Extract the [X, Y] coordinate from the center of the cell holding the provided text.  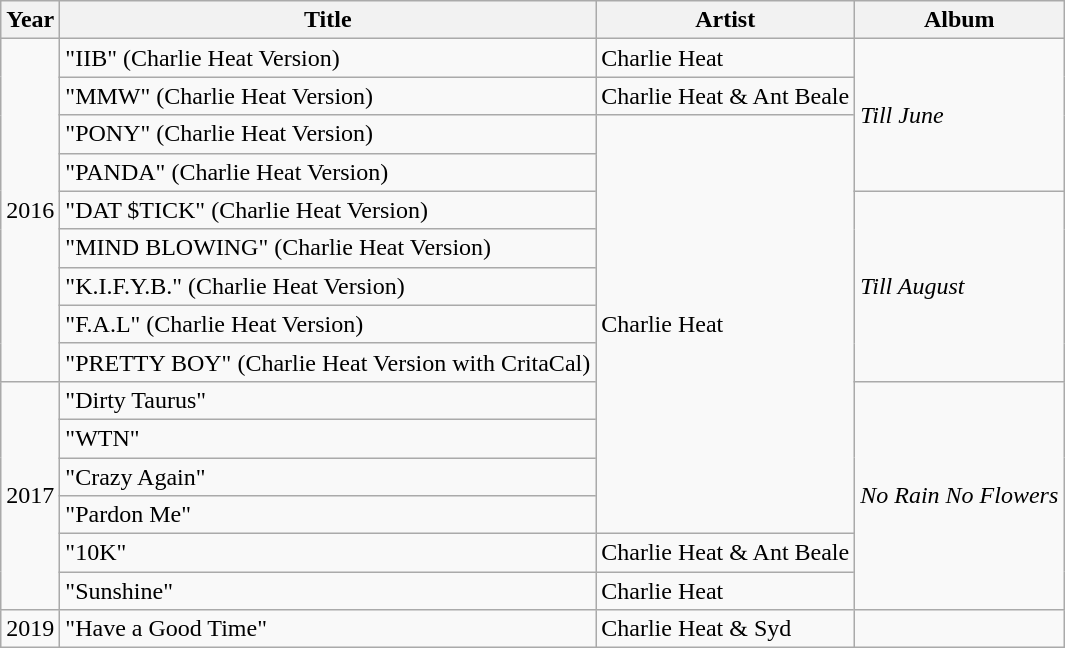
"PONY" (Charlie Heat Version) [328, 134]
"WTN" [328, 438]
Title [328, 20]
"Have a Good Time" [328, 629]
"PANDA" (Charlie Heat Version) [328, 172]
"PRETTY BOY" (Charlie Heat Version with CritaCal) [328, 362]
"F.A.L" (Charlie Heat Version) [328, 324]
2017 [30, 495]
2019 [30, 629]
"DAT $TICK" (Charlie Heat Version) [328, 210]
"Crazy Again" [328, 477]
"Dirty Taurus" [328, 400]
No Rain No Flowers [960, 495]
Album [960, 20]
"IIB" (Charlie Heat Version) [328, 58]
Artist [726, 20]
"MMW" (Charlie Heat Version) [328, 96]
Till June [960, 115]
Year [30, 20]
2016 [30, 210]
"Sunshine" [328, 591]
"K.I.F.Y.B." (Charlie Heat Version) [328, 286]
"10K" [328, 553]
Charlie Heat & Syd [726, 629]
Till August [960, 286]
"Pardon Me" [328, 515]
"MIND BLOWING" (Charlie Heat Version) [328, 248]
